Scan for the cell matching the given text and deliver its (X, Y) coordinate at center. 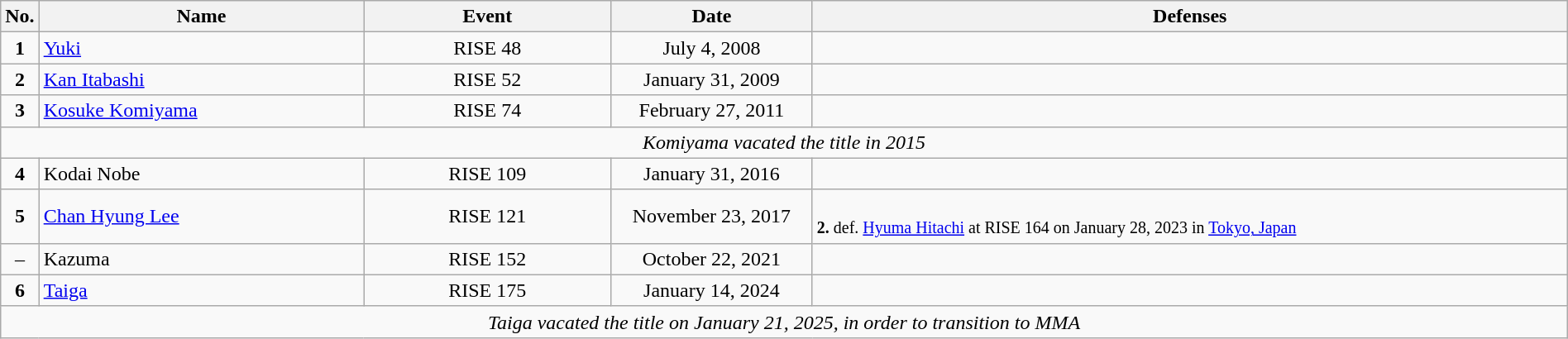
November 23, 2017 (712, 217)
Taiga vacated the title on January 21, 2025, in order to transition to MMA (784, 322)
Chan Hyung Lee (202, 217)
January 14, 2024 (712, 290)
Kan Itabashi (202, 79)
February 27, 2011 (712, 111)
Taiga (202, 290)
Defenses (1189, 17)
– (20, 259)
2. def. Hyuma Hitachi at RISE 164 on January 28, 2023 in Tokyo, Japan (1189, 217)
October 22, 2021 (712, 259)
Kazuma (202, 259)
5 (20, 217)
RISE 152 (488, 259)
Komiyama vacated the title in 2015 (784, 142)
July 4, 2008 (712, 48)
1 (20, 48)
Name (202, 17)
January 31, 2016 (712, 174)
RISE 109 (488, 174)
RISE 121 (488, 217)
Yuki (202, 48)
RISE 52 (488, 79)
Event (488, 17)
Date (712, 17)
3 (20, 111)
4 (20, 174)
No. (20, 17)
Kodai Nobe (202, 174)
RISE 48 (488, 48)
2 (20, 79)
RISE 175 (488, 290)
6 (20, 290)
January 31, 2009 (712, 79)
RISE 74 (488, 111)
Kosuke Komiyama (202, 111)
